Return the (X, Y) coordinate for the center point of the cell that contains the specified text.  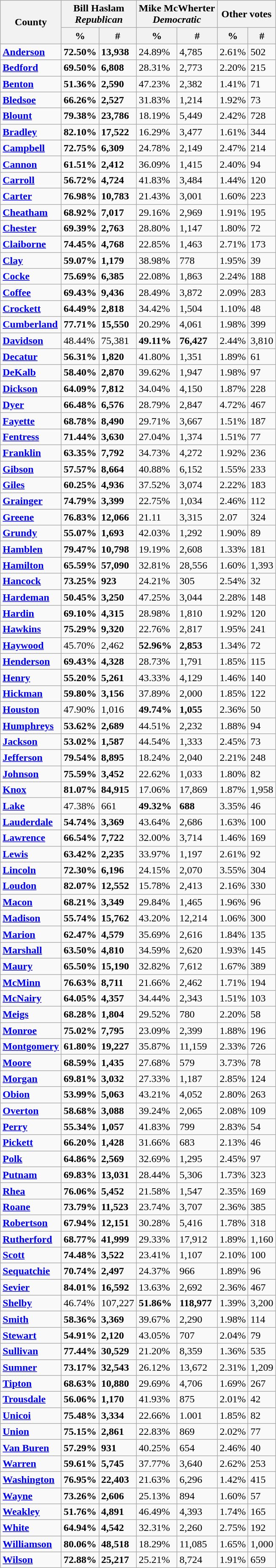
39.67% (157, 1319)
6,808 (117, 68)
64.94% (80, 1528)
17.06% (157, 790)
79.54% (80, 758)
Campbell (31, 148)
Bedford (31, 68)
181 (262, 549)
22.66% (157, 1415)
Weakley (31, 1512)
3.73% (233, 1063)
71.44% (80, 437)
1.67% (233, 966)
2,260 (198, 1528)
25.21% (157, 1560)
Houston (31, 709)
39.24% (157, 1111)
56.72% (80, 180)
2,235 (117, 854)
68.77% (80, 1239)
15.78% (157, 886)
1,016 (117, 709)
3,200 (262, 1303)
25.13% (157, 1496)
48,518 (117, 1544)
4,393 (198, 1512)
76.63% (80, 983)
57.29% (80, 1447)
324 (262, 517)
1.41% (233, 84)
2.22% (233, 485)
894 (198, 1496)
74.45% (80, 244)
Bledsoe (31, 100)
1.73% (233, 1175)
23,786 (117, 116)
50 (262, 709)
8,664 (117, 469)
2,620 (198, 950)
3,044 (198, 597)
Bill HaslamRepublican (99, 14)
2.08% (233, 1111)
Sumner (31, 1367)
2,686 (198, 822)
1.33% (233, 549)
Other votes (246, 14)
43.64% (157, 822)
7,812 (117, 389)
2,232 (198, 725)
Roane (31, 1207)
73.79% (80, 1207)
40 (262, 1447)
43.20% (157, 918)
799 (198, 1127)
248 (262, 758)
1.39% (233, 1303)
33.97% (157, 854)
Fayette (31, 421)
5,306 (198, 1175)
36.09% (157, 164)
Crockett (31, 309)
17,522 (117, 132)
61.51% (80, 164)
4,061 (198, 325)
18.24% (157, 758)
64.49% (80, 309)
502 (262, 52)
22.08% (157, 277)
Smith (31, 1319)
21.20% (157, 1351)
1.69% (233, 1383)
688 (198, 806)
875 (198, 1399)
Cumberland (31, 325)
Lawrence (31, 838)
13,938 (117, 52)
40.25% (157, 1447)
22.83% (157, 1431)
17,869 (198, 790)
780 (198, 1015)
2,818 (117, 309)
728 (262, 116)
2,870 (117, 373)
32.82% (157, 966)
Greene (31, 517)
3,872 (198, 293)
31.83% (157, 100)
4,542 (117, 1528)
23.41% (157, 1255)
76.95% (80, 1479)
43.21% (157, 1095)
8,711 (117, 983)
47.23% (157, 84)
35.69% (157, 934)
Hancock (31, 581)
McMinn (31, 983)
67.94% (80, 1223)
9,320 (117, 629)
1,187 (198, 1079)
29.16% (157, 212)
76.83% (80, 517)
Sequatchie (31, 1271)
28.79% (157, 405)
Mike McWherterDemocratic (177, 14)
1.65% (233, 1544)
68.92% (80, 212)
1,033 (198, 774)
1,160 (262, 1239)
68.78% (80, 421)
2,382 (198, 84)
1,295 (198, 1159)
66.54% (80, 838)
3,001 (198, 196)
White (31, 1528)
535 (262, 1351)
63.42% (80, 854)
300 (262, 918)
66.48% (80, 405)
22.62% (157, 774)
2,861 (117, 1431)
4,579 (117, 934)
Rhea (31, 1191)
68.21% (80, 902)
195 (262, 212)
4,936 (117, 485)
77.71% (80, 325)
109 (262, 1111)
148 (262, 597)
194 (262, 983)
1,547 (198, 1191)
1,209 (262, 1367)
72.30% (80, 870)
Shelby (31, 1303)
39.62% (157, 373)
2,413 (198, 886)
73.25% (80, 581)
22.76% (157, 629)
Lauderdale (31, 822)
Marshall (31, 950)
4,768 (117, 244)
59.07% (80, 260)
Monroe (31, 1031)
Hickman (31, 693)
267 (262, 1383)
69.81% (80, 1079)
Montgomery (31, 1047)
55.74% (80, 918)
11,523 (117, 1207)
1,351 (198, 357)
2,969 (198, 212)
Warren (31, 1463)
24.78% (157, 148)
81.07% (80, 790)
726 (262, 1047)
3.35% (233, 806)
2,853 (198, 645)
931 (117, 1447)
35.87% (157, 1047)
Decatur (31, 357)
24.15% (157, 870)
2,497 (117, 1271)
2.01% (233, 1399)
8,359 (198, 1351)
2,343 (198, 999)
233 (262, 469)
Putnam (31, 1175)
3,714 (198, 838)
65.50% (80, 966)
1,463 (198, 244)
30.28% (157, 1223)
84,915 (117, 790)
1,693 (117, 533)
79.47% (80, 549)
Macon (31, 902)
43.33% (157, 677)
3,484 (198, 180)
1,055 (198, 709)
Anderson (31, 52)
6,196 (117, 870)
55.07% (80, 533)
Obion (31, 1095)
Claiborne (31, 244)
27.33% (157, 1079)
1,820 (117, 357)
2,689 (117, 725)
Loudon (31, 886)
1,034 (198, 501)
74.79% (80, 501)
49.74% (157, 709)
17,912 (198, 1239)
1.71% (233, 983)
24.89% (157, 52)
103 (262, 999)
1,057 (117, 1127)
1.001 (198, 1415)
3,399 (117, 501)
2.40% (233, 164)
Maury (31, 966)
32,543 (117, 1367)
92 (262, 854)
2.02% (233, 1431)
12,552 (117, 886)
51.36% (80, 84)
Grundy (31, 533)
3,088 (117, 1111)
4,357 (117, 999)
183 (262, 485)
42.03% (157, 533)
Carter (31, 196)
Overton (31, 1111)
385 (262, 1207)
683 (198, 1143)
54.74% (80, 822)
48 (262, 309)
2.80% (233, 1095)
140 (262, 677)
Van Buren (31, 1447)
76,427 (198, 341)
Stewart (31, 1335)
41,999 (117, 1239)
13,672 (198, 1367)
1,428 (117, 1143)
15,762 (117, 918)
2,040 (198, 758)
1,147 (198, 228)
2,120 (117, 1335)
46.49% (157, 1512)
Cocke (31, 277)
188 (262, 277)
3,334 (117, 1415)
78 (262, 1063)
124 (262, 1079)
23.74% (157, 1207)
173 (262, 244)
3,156 (117, 693)
60.25% (80, 485)
16,592 (117, 1287)
47.25% (157, 597)
2,070 (198, 870)
399 (262, 325)
2,569 (117, 1159)
1,170 (117, 1399)
Hardin (31, 613)
20.29% (157, 325)
1,107 (198, 1255)
12,066 (117, 517)
68.63% (80, 1383)
3,810 (262, 341)
58.36% (80, 1319)
3,349 (117, 902)
26.12% (157, 1367)
Moore (31, 1063)
10,798 (117, 549)
1,810 (198, 613)
Wayne (31, 1496)
Polk (31, 1159)
415 (262, 1479)
18.29% (157, 1544)
Washington (31, 1479)
32.69% (157, 1159)
57.57% (80, 469)
330 (262, 886)
3,667 (198, 421)
11,085 (198, 1544)
1,947 (198, 373)
2.21% (233, 758)
84.01% (80, 1287)
28,556 (198, 565)
4,724 (117, 180)
Henry (31, 677)
2,847 (198, 405)
Hawkins (31, 629)
41.93% (157, 1399)
305 (198, 581)
1,197 (198, 854)
61 (262, 357)
64.05% (80, 999)
45.70% (80, 645)
69.39% (80, 228)
57,090 (117, 565)
1,791 (198, 661)
55.20% (80, 677)
112 (262, 501)
47.38% (80, 806)
1,415 (198, 164)
7,792 (117, 453)
22.85% (157, 244)
2.42% (233, 116)
64.09% (80, 389)
Clay (31, 260)
37.89% (157, 693)
66.20% (80, 1143)
869 (198, 1431)
6,385 (117, 277)
69.83% (80, 1175)
79 (262, 1335)
82.07% (80, 886)
Lincoln (31, 870)
Carroll (31, 180)
29.69% (157, 1383)
2.83% (233, 1127)
3,452 (117, 774)
145 (262, 950)
4,785 (198, 52)
Jackson (31, 742)
Haywood (31, 645)
1,504 (198, 309)
Dyer (31, 405)
Cheatham (31, 212)
65.59% (80, 565)
69.10% (80, 613)
51.76% (80, 1512)
3.55% (233, 870)
Chester (31, 228)
39 (262, 260)
Union (31, 1431)
2,817 (198, 629)
1,374 (198, 437)
107,227 (117, 1303)
34.04% (157, 389)
80.06% (80, 1544)
661 (117, 806)
187 (262, 421)
58.40% (80, 373)
75,381 (117, 341)
28.80% (157, 228)
75.59% (80, 774)
215 (262, 68)
82.10% (80, 132)
Unicoi (31, 1415)
19.19% (157, 549)
56.06% (80, 1399)
659 (262, 1560)
68.28% (80, 1015)
4,891 (117, 1512)
344 (262, 132)
2.09% (233, 293)
115 (262, 661)
4,129 (198, 677)
29.84% (157, 902)
Sevier (31, 1287)
8,895 (117, 758)
County (31, 22)
Scott (31, 1255)
1,000 (262, 1544)
43.05% (157, 1335)
Hamblen (31, 549)
Morgan (31, 1079)
3,074 (198, 485)
Humphreys (31, 725)
114 (262, 1319)
241 (262, 629)
Lewis (31, 854)
68.59% (80, 1063)
Wilson (31, 1560)
Marion (31, 934)
47.90% (80, 709)
3,640 (198, 1463)
55.34% (80, 1127)
2,290 (198, 1319)
Dickson (31, 389)
3,477 (198, 132)
2,149 (198, 148)
1,958 (262, 790)
18.19% (157, 116)
23.09% (157, 1031)
30,529 (117, 1351)
58.68% (80, 1111)
21.58% (157, 1191)
2.35% (233, 1191)
32.00% (157, 838)
74.48% (80, 1255)
72.50% (80, 52)
29.33% (157, 1239)
2.16% (233, 886)
2,608 (198, 549)
1.34% (233, 645)
53.62% (80, 725)
2.75% (233, 1528)
16.29% (157, 132)
4,810 (117, 950)
34.59% (157, 950)
19,227 (117, 1047)
49.11% (157, 341)
89 (262, 533)
253 (262, 1463)
21.63% (157, 1479)
1.55% (233, 469)
Trousdale (31, 1399)
28.31% (157, 68)
2.13% (233, 1143)
707 (198, 1335)
4,315 (117, 613)
53.99% (80, 1095)
4.72% (233, 405)
25,217 (117, 1560)
DeKalb (31, 373)
2.62% (233, 1463)
283 (262, 293)
1,587 (117, 742)
304 (262, 870)
1.93% (233, 950)
22,403 (117, 1479)
Hamilton (31, 565)
1.74% (233, 1512)
Fentress (31, 437)
Jefferson (31, 758)
24.37% (157, 1271)
Williamson (31, 1544)
4,706 (198, 1383)
9,436 (117, 293)
5,745 (117, 1463)
72.88% (80, 1560)
Gibson (31, 469)
52.96% (157, 645)
13,031 (117, 1175)
Cannon (31, 164)
29.52% (157, 1015)
3,630 (117, 437)
2.44% (233, 341)
196 (262, 1031)
Sullivan (31, 1351)
75.69% (80, 277)
44.51% (157, 725)
32.31% (157, 1528)
3,707 (198, 1207)
2,616 (198, 934)
27.68% (157, 1063)
34.44% (157, 999)
4,272 (198, 453)
1,804 (117, 1015)
2,606 (117, 1496)
7,017 (117, 212)
69.50% (80, 68)
64.86% (80, 1159)
24.21% (157, 581)
40.88% (157, 469)
1,179 (117, 260)
22.75% (157, 501)
5,261 (117, 677)
4,150 (198, 389)
Coffee (31, 293)
28.49% (157, 293)
2,000 (198, 693)
654 (198, 1447)
1,333 (198, 742)
6,309 (117, 148)
57 (262, 1496)
73.26% (80, 1496)
Davidson (31, 341)
165 (262, 1512)
1,863 (198, 277)
2.28% (233, 597)
2.10% (233, 1255)
76.06% (80, 1191)
135 (262, 934)
56.31% (80, 357)
Knox (31, 790)
21.11 (157, 517)
2.33% (233, 1047)
2.31% (233, 1367)
75.29% (80, 629)
Bradley (31, 132)
2,763 (117, 228)
236 (262, 453)
Henderson (31, 661)
79.38% (80, 116)
8,490 (117, 421)
2,527 (117, 100)
1.42% (233, 1479)
3,315 (198, 517)
1.36% (233, 1351)
Benton (31, 84)
1.78% (233, 1223)
46.74% (80, 1303)
118,977 (198, 1303)
Perry (31, 1127)
318 (262, 1223)
2.54% (233, 581)
54 (262, 1127)
122 (262, 693)
63.50% (80, 950)
3,032 (117, 1079)
13.63% (157, 1287)
1.44% (233, 180)
11,159 (198, 1047)
389 (262, 966)
38.98% (157, 260)
12,151 (117, 1223)
Johnson (31, 774)
5,452 (117, 1191)
10,783 (117, 196)
2,773 (198, 68)
6,296 (198, 1479)
2.85% (233, 1079)
27.04% (157, 437)
32 (262, 581)
228 (262, 389)
192 (262, 1528)
1.10% (233, 309)
1,214 (198, 100)
29.71% (157, 421)
76.98% (80, 196)
2,590 (117, 84)
49.32% (157, 806)
Lake (31, 806)
51.86% (157, 1303)
34.73% (157, 453)
75.48% (80, 1415)
2.47% (233, 148)
75.15% (80, 1431)
61.80% (80, 1047)
923 (117, 581)
Robertson (31, 1223)
66.26% (80, 100)
63.35% (80, 453)
7,795 (117, 1031)
31.66% (157, 1143)
62.47% (80, 934)
7,612 (198, 966)
Meigs (31, 1015)
Hardeman (31, 597)
Franklin (31, 453)
1.90% (233, 533)
1,465 (198, 902)
1.61% (233, 132)
Madison (31, 918)
1.06% (233, 918)
223 (262, 196)
323 (262, 1175)
2.71% (233, 244)
2,065 (198, 1111)
4,052 (198, 1095)
37.52% (157, 485)
50.45% (80, 597)
41.80% (157, 357)
5,063 (117, 1095)
54.91% (80, 1335)
59.61% (80, 1463)
53.02% (80, 742)
72.75% (80, 148)
32.81% (157, 565)
2.04% (233, 1335)
778 (198, 260)
Blount (31, 116)
73.17% (80, 1367)
5,416 (198, 1223)
44.54% (157, 742)
8,724 (198, 1560)
3,250 (117, 597)
28.73% (157, 661)
1,292 (198, 533)
966 (198, 1271)
2,692 (198, 1287)
7,722 (117, 838)
71 (262, 84)
12,214 (198, 918)
6,576 (117, 405)
1.63% (233, 822)
2.07 (233, 517)
5,449 (198, 116)
2,399 (198, 1031)
15,550 (117, 325)
2.24% (233, 277)
59.80% (80, 693)
42 (262, 1399)
48.44% (80, 341)
2,412 (117, 164)
Giles (31, 485)
15,190 (117, 966)
579 (198, 1063)
21.66% (157, 983)
1.96% (233, 902)
1,393 (262, 565)
10,880 (117, 1383)
214 (262, 148)
75.02% (80, 1031)
58 (262, 1015)
28.44% (157, 1175)
34.42% (157, 309)
Tipton (31, 1383)
4,328 (117, 661)
Rutherford (31, 1239)
37.77% (157, 1463)
1,435 (117, 1063)
1.84% (233, 934)
Grainger (31, 501)
McNairy (31, 999)
28.98% (157, 613)
3,522 (117, 1255)
Pickett (31, 1143)
70.74% (80, 1271)
263 (262, 1095)
6,152 (198, 469)
21.43% (157, 196)
77.44% (80, 1351)
